Locate the cell with the specified text and output its [x, y] center coordinate. 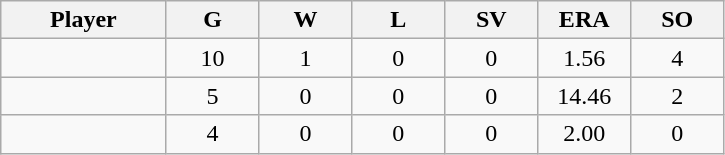
SV [492, 20]
W [306, 20]
ERA [584, 20]
2.00 [584, 134]
10 [212, 58]
L [398, 20]
5 [212, 96]
1 [306, 58]
1.56 [584, 58]
14.46 [584, 96]
G [212, 20]
SO [678, 20]
Player [84, 20]
2 [678, 96]
